Search for the cell housing the specified text and yield its (X, Y) center coordinate. 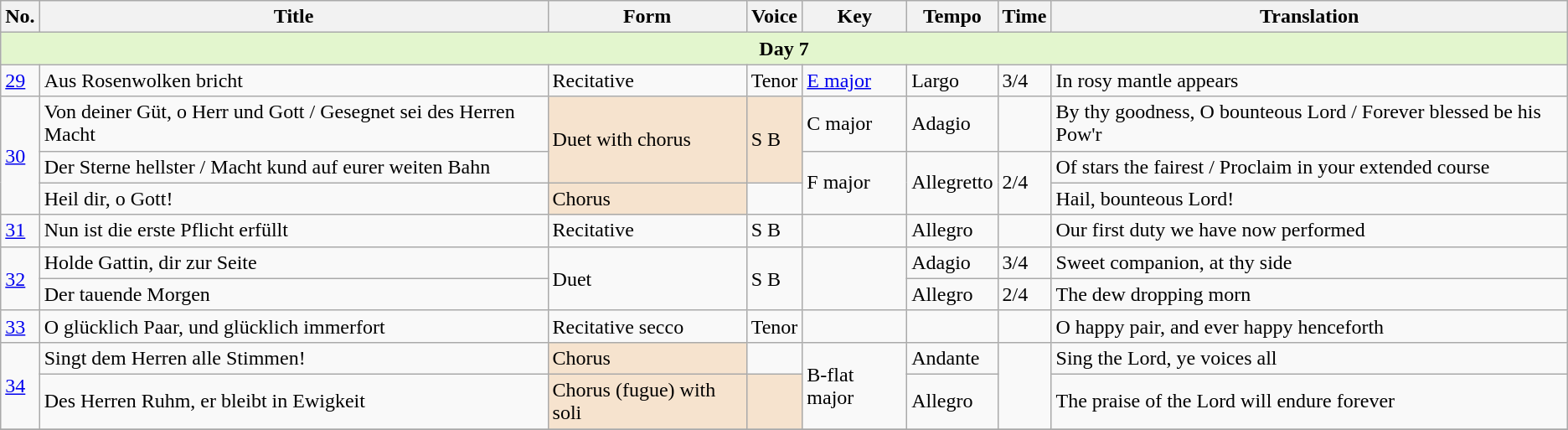
Largo (952, 80)
Duet (647, 278)
Singt dem Herren alle Stimmen! (293, 358)
Sing the Lord, ye voices all (1309, 358)
Nun ist die erste Pflicht erfüllt (293, 231)
Key (854, 17)
Der tauende Morgen (293, 294)
Holde Gattin, dir zur Seite (293, 262)
The dew dropping morn (1309, 294)
Sweet companion, at thy side (1309, 262)
Von deiner Güt, o Herr und Gott / Gesegnet sei des Herren Macht (293, 124)
33 (20, 326)
Des Herren Ruhm, er bleibt in Ewigkeit (293, 401)
Allegretto (952, 183)
In rosy mantle appears (1309, 80)
Translation (1309, 17)
Hail, bounteous Lord! (1309, 199)
E major (854, 80)
F major (854, 183)
No. (20, 17)
The praise of the Lord will endure forever (1309, 401)
Form (647, 17)
34 (20, 386)
C major (854, 124)
Of stars the fairest / Proclaim in your extended course (1309, 167)
O glücklich Paar, und glücklich immerfort (293, 326)
Day 7 (784, 49)
Voice (774, 17)
Title (293, 17)
By thy goodness, O bounteous Lord / Forever blessed be his Pow'r (1309, 124)
Our first duty we have now performed (1309, 231)
Recitative secco (647, 326)
Time (1024, 17)
Duet with chorus (647, 139)
30 (20, 156)
B-flat major (854, 386)
Der Sterne hellster / Macht kund auf eurer weiten Bahn (293, 167)
O happy pair, and ever happy henceforth (1309, 326)
31 (20, 231)
Aus Rosenwolken bricht (293, 80)
Andante (952, 358)
Chorus (fugue) with soli (647, 401)
29 (20, 80)
Heil dir, o Gott! (293, 199)
Tempo (952, 17)
32 (20, 278)
